Extract the [x, y] coordinate from the center of the cell holding the provided text.  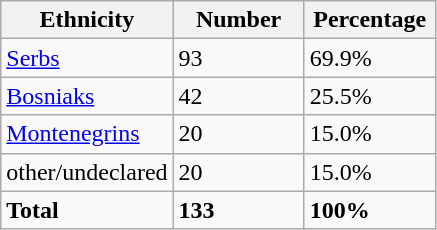
25.5% [370, 96]
other/undeclared [87, 172]
Serbs [87, 58]
93 [238, 58]
69.9% [370, 58]
Bosniaks [87, 96]
Total [87, 210]
Percentage [370, 20]
42 [238, 96]
133 [238, 210]
Ethnicity [87, 20]
Montenegrins [87, 134]
Number [238, 20]
100% [370, 210]
